Scan for the cell matching the given text and deliver its [X, Y] coordinate at center. 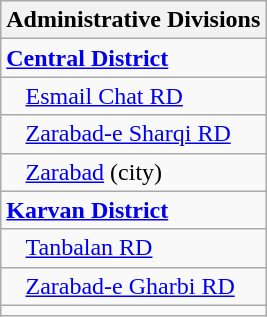
Administrative Divisions [134, 20]
Central District [134, 58]
Zarabad-e Sharqi RD [134, 134]
Karvan District [134, 210]
Tanbalan RD [134, 248]
Zarabad (city) [134, 172]
Zarabad-e Gharbi RD [134, 286]
Esmail Chat RD [134, 96]
